Output the [x, y] coordinate of the center of the cell containing the given text.  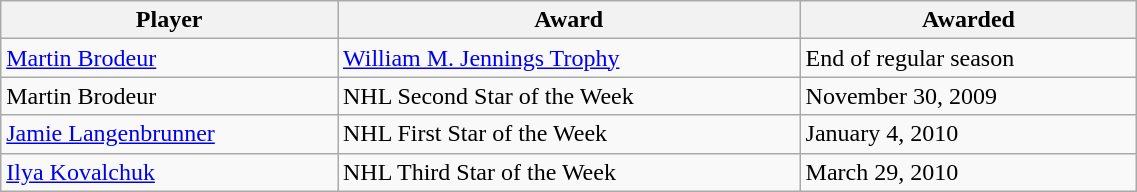
Jamie Langenbrunner [170, 134]
End of regular season [968, 58]
January 4, 2010 [968, 134]
Ilya Kovalchuk [170, 172]
Award [570, 20]
November 30, 2009 [968, 96]
NHL First Star of the Week [570, 134]
March 29, 2010 [968, 172]
William M. Jennings Trophy [570, 58]
NHL Second Star of the Week [570, 96]
Awarded [968, 20]
Player [170, 20]
NHL Third Star of the Week [570, 172]
